Provide the (x, y) coordinate of the cell's center where the given text is located.  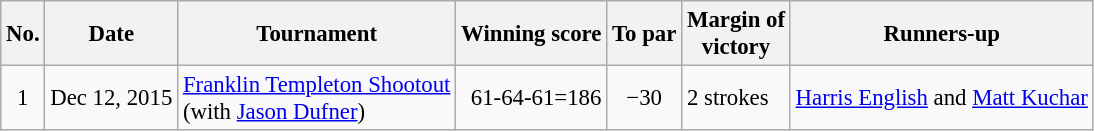
2 strokes (736, 98)
Runners-up (942, 34)
Harris English and Matt Kuchar (942, 98)
Winning score (532, 34)
Tournament (317, 34)
To par (644, 34)
Dec 12, 2015 (112, 98)
Franklin Templeton Shootout(with Jason Dufner) (317, 98)
1 (23, 98)
−30 (644, 98)
61-64-61=186 (532, 98)
No. (23, 34)
Margin ofvictory (736, 34)
Date (112, 34)
